Extract the (X, Y) coordinate from the center of the cell holding the provided text.  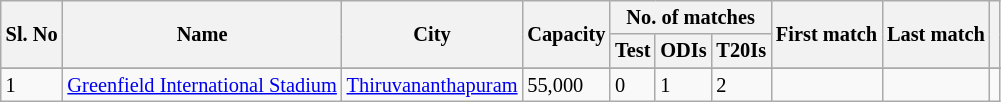
Sl. No (32, 34)
T20Is (741, 51)
2 (741, 85)
0 (632, 85)
55,000 (566, 85)
Name (202, 34)
City (432, 34)
First match (826, 34)
No. of matches (690, 17)
Greenfield International Stadium (202, 85)
Thiruvananthapuram (432, 85)
Capacity (566, 34)
ODIs (683, 51)
Test (632, 51)
Last match (936, 34)
